Output the (X, Y) coordinate of the center of the cell containing the given text.  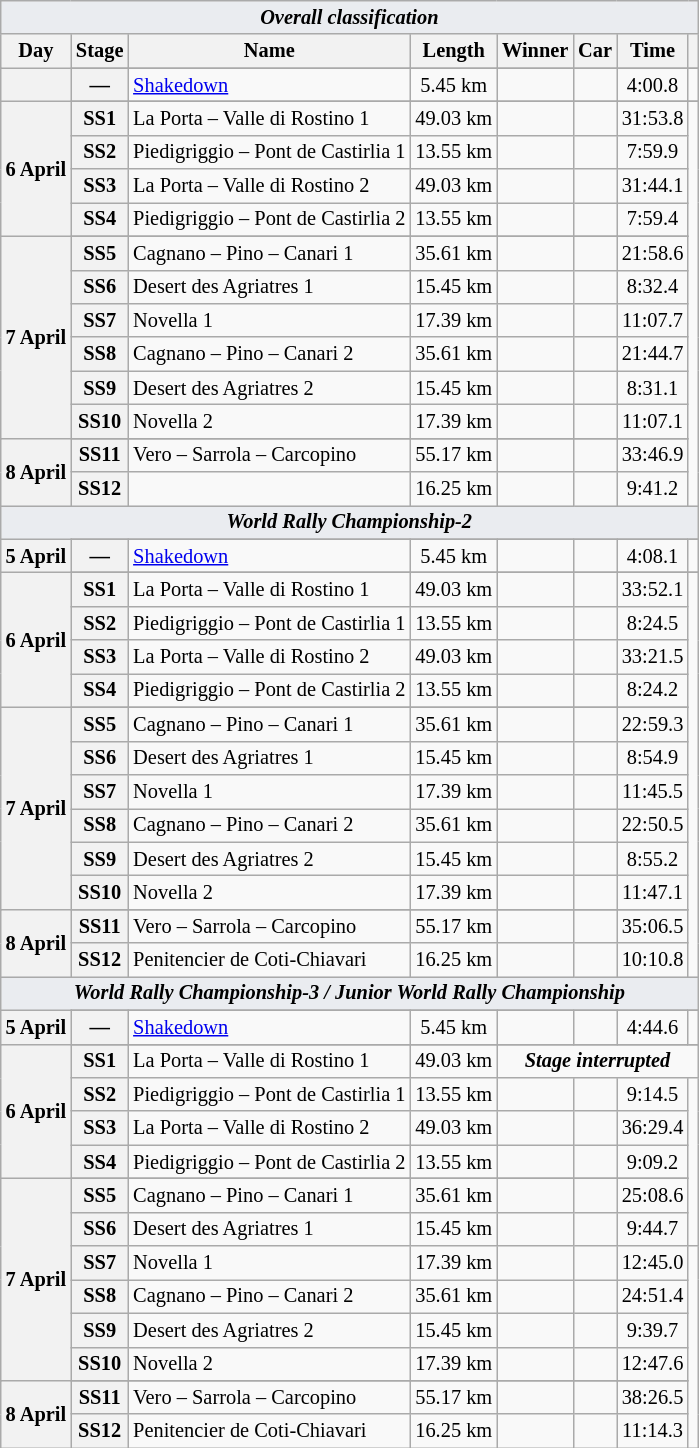
9:44.7 (652, 1229)
9:39.7 (652, 1330)
21:44.7 (652, 354)
25:08.6 (652, 1195)
8:24.2 (652, 690)
24:51.4 (652, 1296)
World Rally Championship-3 / Junior World Rally Championship (350, 993)
11:14.3 (652, 1431)
12:47.6 (652, 1364)
33:46.9 (652, 455)
21:58.6 (652, 253)
Stage (100, 51)
Stage interrupted (598, 1061)
4:08.1 (652, 556)
7:59.4 (652, 219)
8:54.9 (652, 758)
33:52.1 (652, 589)
Car (595, 51)
9:41.2 (652, 489)
38:26.5 (652, 1397)
8:31.1 (652, 388)
7:59.9 (652, 152)
36:29.4 (652, 1128)
World Rally Championship-2 (350, 522)
Winner (535, 51)
8:24.5 (652, 623)
11:07.7 (652, 320)
22:59.3 (652, 724)
33:21.5 (652, 657)
35:06.5 (652, 926)
31:44.1 (652, 186)
Day (36, 51)
9:14.5 (652, 1094)
22:50.5 (652, 825)
9:09.2 (652, 1162)
10:10.8 (652, 960)
11:07.1 (652, 421)
11:45.5 (652, 791)
Overall classification (350, 17)
31:53.8 (652, 118)
Name (269, 51)
12:45.0 (652, 1263)
8:55.2 (652, 859)
4:00.8 (652, 85)
4:44.6 (652, 1027)
11:47.1 (652, 892)
Length (454, 51)
Time (652, 51)
8:32.4 (652, 287)
